Output the (x, y) coordinate of the center of the cell containing the given text.  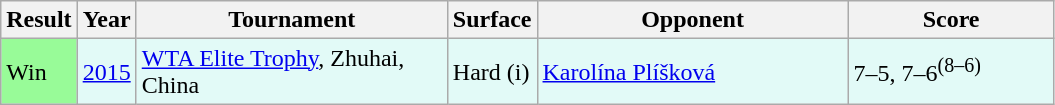
Hard (i) (492, 72)
Year (106, 20)
Result (39, 20)
Karolína Plíšková (692, 72)
7–5, 7–6(8–6) (951, 72)
Tournament (292, 20)
2015 (106, 72)
Surface (492, 20)
Score (951, 20)
WTA Elite Trophy, Zhuhai, China (292, 72)
Opponent (692, 20)
Win (39, 72)
